From the cell containing the given text, extract its center point as [X, Y] coordinate. 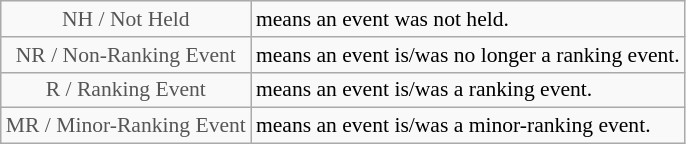
means an event is/was a ranking event. [468, 90]
means an event is/was a minor-ranking event. [468, 126]
NR / Non-Ranking Event [126, 55]
R / Ranking Event [126, 90]
means an event is/was no longer a ranking event. [468, 55]
means an event was not held. [468, 19]
NH / Not Held [126, 19]
MR / Minor-Ranking Event [126, 126]
